For the text-containing cell, return its midpoint in (x, y) coordinate format. 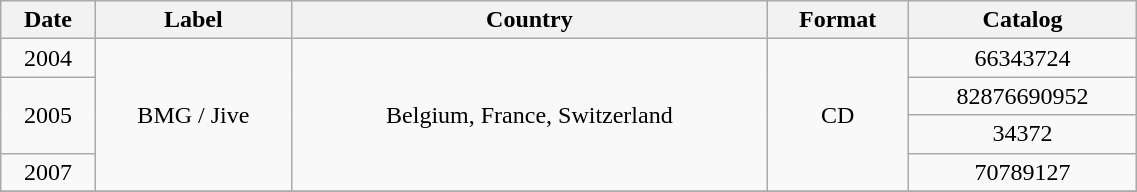
2004 (48, 58)
82876690952 (1022, 96)
2005 (48, 115)
Country (530, 20)
Catalog (1022, 20)
Belgium, France, Switzerland (530, 115)
Date (48, 20)
Label (194, 20)
70789127 (1022, 172)
Format (838, 20)
66343724 (1022, 58)
2007 (48, 172)
CD (838, 115)
34372 (1022, 134)
BMG / Jive (194, 115)
